Find where the given text appears and provide that cell's center as (x, y) coordinate. 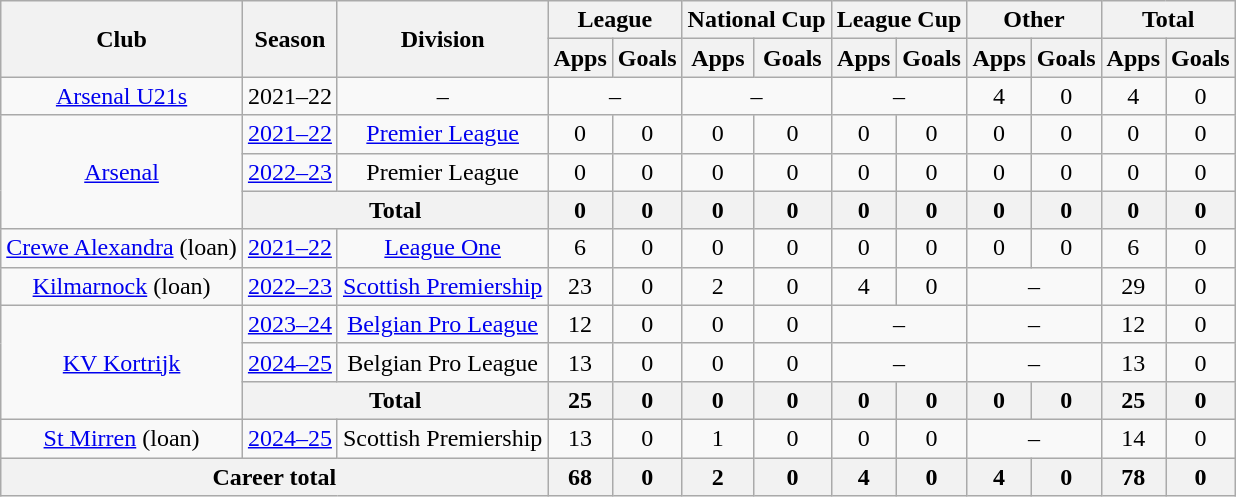
Other (1034, 20)
St Mirren (loan) (122, 438)
14 (1133, 438)
League (615, 20)
2023–24 (290, 324)
Arsenal U21s (122, 96)
KV Kortrijk (122, 362)
Kilmarnock (loan) (122, 286)
68 (580, 477)
23 (580, 286)
78 (1133, 477)
Season (290, 39)
1 (718, 438)
League Cup (899, 20)
29 (1133, 286)
Club (122, 39)
National Cup (756, 20)
League One (442, 248)
Career total (274, 477)
Arsenal (122, 172)
Division (442, 39)
Crewe Alexandra (loan) (122, 248)
